Detect which cell encompasses the target text, then output its [X, Y] center coordinate. 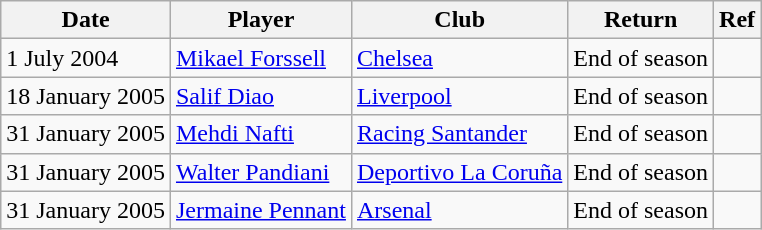
Liverpool [459, 96]
Ref [738, 20]
Arsenal [459, 210]
Mehdi Nafti [260, 134]
Walter Pandiani [260, 172]
Deportivo La Coruña [459, 172]
Chelsea [459, 58]
Racing Santander [459, 134]
Mikael Forssell [260, 58]
Date [86, 20]
Jermaine Pennant [260, 210]
Player [260, 20]
Salif Diao [260, 96]
18 January 2005 [86, 96]
Club [459, 20]
1 July 2004 [86, 58]
Return [641, 20]
